Detect which cell encompasses the target text, then output its (X, Y) center coordinate. 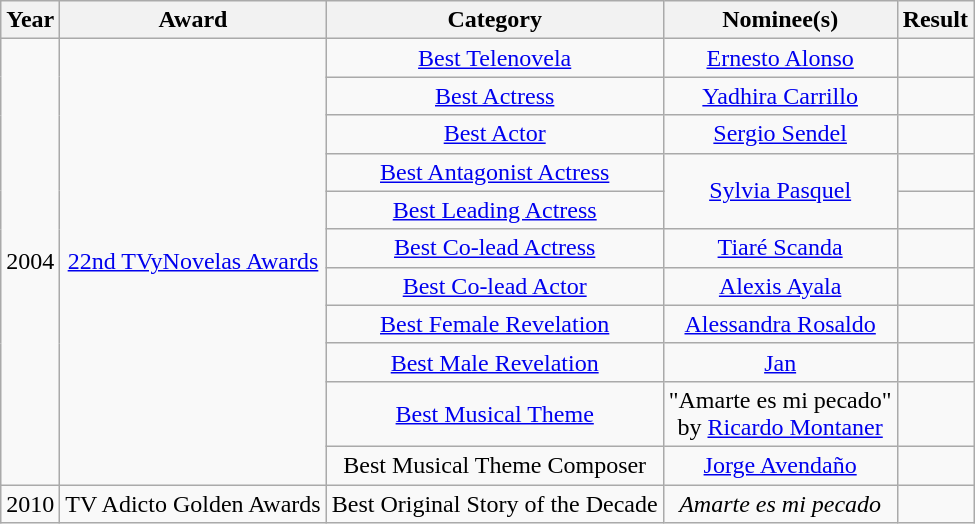
Best Actress (494, 96)
22nd TVyNovelas Awards (193, 262)
Best Male Revelation (494, 362)
Best Co-lead Actor (494, 286)
Best Co-lead Actress (494, 248)
2010 (30, 503)
Best Musical Theme Composer (494, 465)
Ernesto Alonso (780, 58)
Tiaré Scanda (780, 248)
Year (30, 20)
Category (494, 20)
Award (193, 20)
Best Original Story of the Decade (494, 503)
Best Leading Actress (494, 210)
Jorge Avendaño (780, 465)
Sylvia Pasquel (780, 191)
Best Telenovela (494, 58)
Best Actor (494, 134)
Yadhira Carrillo (780, 96)
Alessandra Rosaldo (780, 324)
"Amarte es mi pecado" by Ricardo Montaner (780, 414)
Alexis Ayala (780, 286)
Best Antagonist Actress (494, 172)
Best Female Revelation (494, 324)
Best Musical Theme (494, 414)
Sergio Sendel (780, 134)
Nominee(s) (780, 20)
Result (935, 20)
2004 (30, 262)
TV Adicto Golden Awards (193, 503)
Jan (780, 362)
Amarte es mi pecado (780, 503)
